Locate the cell with the specified text and output its [x, y] center coordinate. 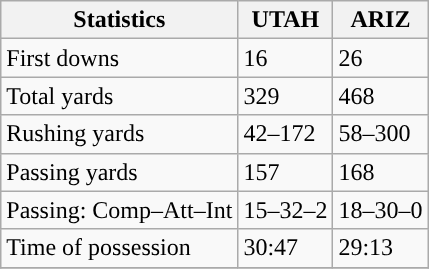
26 [380, 58]
468 [380, 96]
Time of possession [120, 248]
58–300 [380, 134]
UTAH [286, 20]
Passing: Comp–Att–Int [120, 210]
42–172 [286, 134]
First downs [120, 58]
Statistics [120, 20]
ARIZ [380, 20]
16 [286, 58]
Passing yards [120, 172]
29:13 [380, 248]
Rushing yards [120, 134]
157 [286, 172]
Total yards [120, 96]
18–30–0 [380, 210]
15–32–2 [286, 210]
168 [380, 172]
30:47 [286, 248]
329 [286, 96]
